Return the (X, Y) coordinate for the center point of the cell that contains the specified text.  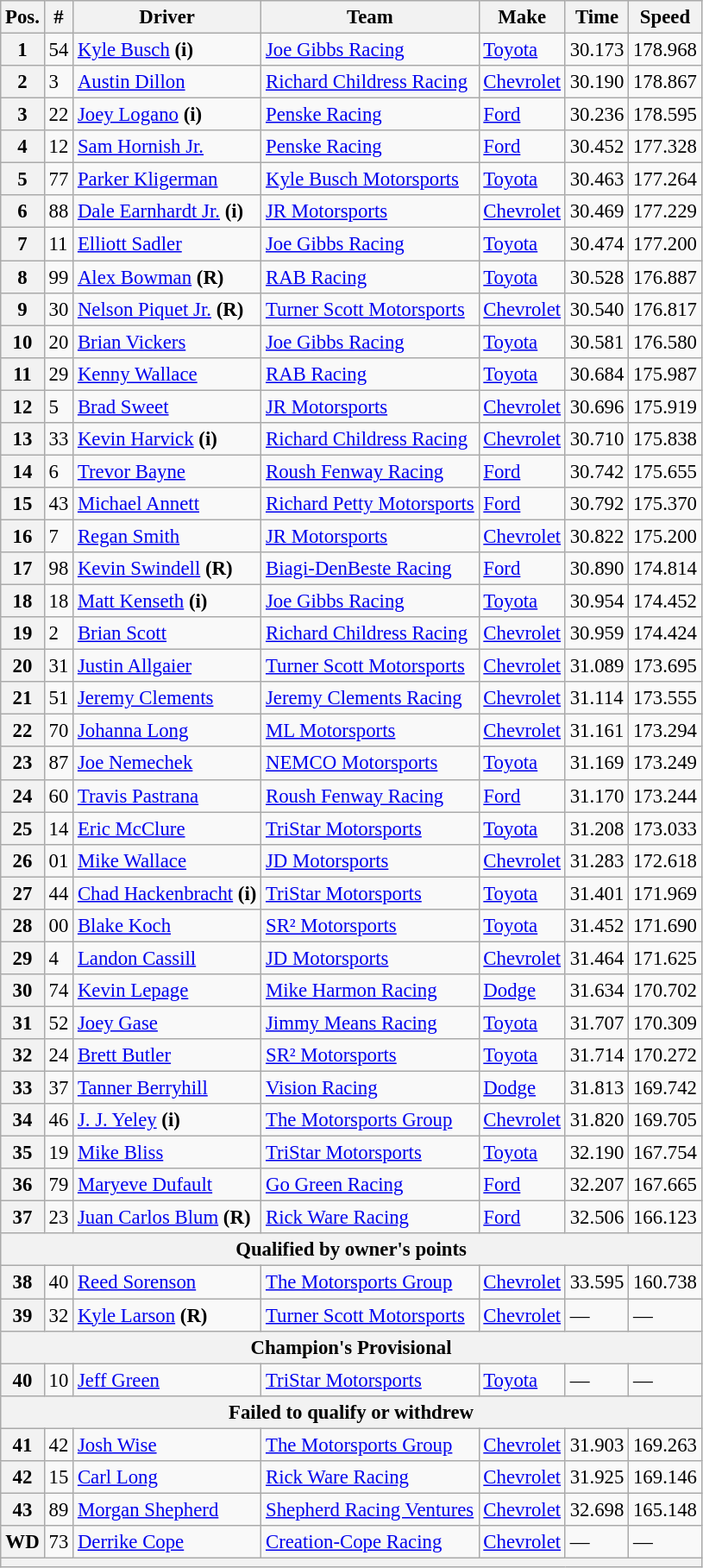
171.625 (666, 958)
174.452 (666, 601)
Kevin Harvick (i) (167, 439)
Kyle Busch Motorsports (370, 179)
31.707 (597, 1023)
173.555 (666, 698)
33.595 (597, 1282)
54 (59, 50)
30.236 (597, 115)
32.698 (597, 1509)
70 (59, 731)
Blake Koch (167, 926)
Parker Kligerman (167, 179)
170.309 (666, 1023)
8 (22, 277)
175.919 (666, 406)
Regan Smith (167, 536)
27 (22, 893)
166.123 (666, 1218)
Go Green Racing (370, 1185)
31.634 (597, 991)
30.792 (597, 504)
Joe Nemechek (167, 764)
170.702 (666, 991)
30.890 (597, 569)
31.452 (597, 926)
178.595 (666, 115)
Team (370, 17)
38 (22, 1282)
25 (22, 828)
73 (59, 1542)
34 (22, 1120)
32.207 (597, 1185)
Morgan Shepherd (167, 1509)
Kevin Lepage (167, 991)
16 (22, 536)
79 (59, 1185)
Pos. (22, 17)
173.244 (666, 796)
175.200 (666, 536)
21 (22, 698)
177.328 (666, 147)
Johanna Long (167, 731)
J. J. Yeley (i) (167, 1120)
Travis Pastrana (167, 796)
44 (59, 893)
30.469 (597, 211)
31.925 (597, 1477)
Kenny Wallace (167, 374)
174.424 (666, 633)
31.114 (597, 698)
Kyle Larson (R) (167, 1315)
99 (59, 277)
26 (22, 860)
170.272 (666, 1055)
30.742 (597, 471)
Vision Racing (370, 1088)
176.817 (666, 309)
13 (22, 439)
Jeremy Clements (167, 698)
35 (22, 1153)
30.173 (597, 50)
Maryeve Dufault (167, 1185)
9 (22, 309)
1 (22, 50)
00 (59, 926)
30.463 (597, 179)
160.738 (666, 1282)
Jeremy Clements Racing (370, 698)
32.190 (597, 1153)
Carl Long (167, 1477)
87 (59, 764)
Landon Cassill (167, 958)
Matt Kenseth (i) (167, 601)
Alex Bowman (R) (167, 277)
60 (59, 796)
30.190 (597, 82)
88 (59, 211)
Michael Annett (167, 504)
Speed (666, 17)
172.618 (666, 860)
98 (59, 569)
32.506 (597, 1218)
51 (59, 698)
Brian Vickers (167, 342)
Make (522, 17)
NEMCO Motorsports (370, 764)
171.690 (666, 926)
Sam Hornish Jr. (167, 147)
Biagi-DenBeste Racing (370, 569)
30.474 (597, 244)
28 (22, 926)
169.146 (666, 1477)
Reed Sorenson (167, 1282)
01 (59, 860)
30.540 (597, 309)
30.959 (597, 633)
169.263 (666, 1445)
169.705 (666, 1120)
Driver (167, 17)
17 (22, 569)
30.696 (597, 406)
165.148 (666, 1509)
89 (59, 1509)
36 (22, 1185)
30.710 (597, 439)
175.370 (666, 504)
41 (22, 1445)
ML Motorsports (370, 731)
Nelson Piquet Jr. (R) (167, 309)
176.580 (666, 342)
Brian Scott (167, 633)
171.969 (666, 893)
31.283 (597, 860)
31.813 (597, 1088)
177.264 (666, 179)
31.170 (597, 796)
175.655 (666, 471)
30.954 (597, 601)
175.838 (666, 439)
178.867 (666, 82)
Creation-Cope Racing (370, 1542)
31.464 (597, 958)
# (59, 17)
173.249 (666, 764)
Trevor Bayne (167, 471)
167.754 (666, 1153)
WD (22, 1542)
Joey Logano (i) (167, 115)
Kevin Swindell (R) (167, 569)
31.208 (597, 828)
167.665 (666, 1185)
Eric McClure (167, 828)
Mike Bliss (167, 1153)
177.200 (666, 244)
Mike Wallace (167, 860)
Dale Earnhardt Jr. (i) (167, 211)
Kyle Busch (i) (167, 50)
178.968 (666, 50)
31.161 (597, 731)
Time (597, 17)
52 (59, 1023)
Mike Harmon Racing (370, 991)
Shepherd Racing Ventures (370, 1509)
Jeff Green (167, 1380)
30.822 (597, 536)
30.684 (597, 374)
31.903 (597, 1445)
177.229 (666, 211)
31.169 (597, 764)
173.294 (666, 731)
Brad Sweet (167, 406)
Elliott Sadler (167, 244)
Tanner Berryhill (167, 1088)
77 (59, 179)
Joey Gase (167, 1023)
30.581 (597, 342)
Chad Hackenbracht (i) (167, 893)
Richard Petty Motorsports (370, 504)
39 (22, 1315)
175.987 (666, 374)
74 (59, 991)
173.695 (666, 666)
46 (59, 1120)
Jimmy Means Racing (370, 1023)
Champion's Provisional (352, 1347)
Derrike Cope (167, 1542)
176.887 (666, 277)
174.814 (666, 569)
31.401 (597, 893)
169.742 (666, 1088)
31.820 (597, 1120)
173.033 (666, 828)
31.714 (597, 1055)
30.528 (597, 277)
Brett Butler (167, 1055)
Josh Wise (167, 1445)
30.452 (597, 147)
Juan Carlos Blum (R) (167, 1218)
Austin Dillon (167, 82)
Qualified by owner's points (352, 1250)
31.089 (597, 666)
Failed to qualify or withdrew (352, 1412)
Justin Allgaier (167, 666)
